Scan for the cell matching the given text and deliver its [x, y] coordinate at center. 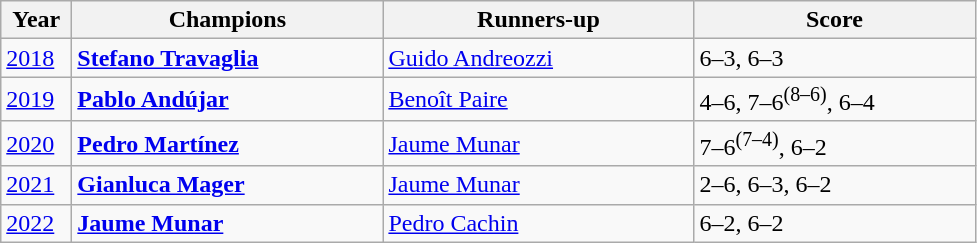
2020 [36, 144]
2018 [36, 58]
Pedro Cachin [538, 223]
Champions [228, 20]
Gianluca Mager [228, 185]
Benoît Paire [538, 100]
2022 [36, 223]
Runners-up [538, 20]
2–6, 6–3, 6–2 [834, 185]
7–6(7–4), 6–2 [834, 144]
2021 [36, 185]
Guido Andreozzi [538, 58]
Year [36, 20]
Stefano Travaglia [228, 58]
6–2, 6–2 [834, 223]
2019 [36, 100]
4–6, 7–6(8–6), 6–4 [834, 100]
Score [834, 20]
Pablo Andújar [228, 100]
Pedro Martínez [228, 144]
6–3, 6–3 [834, 58]
